Determine the [x, y] coordinate at the center of the cell enclosing the given text.  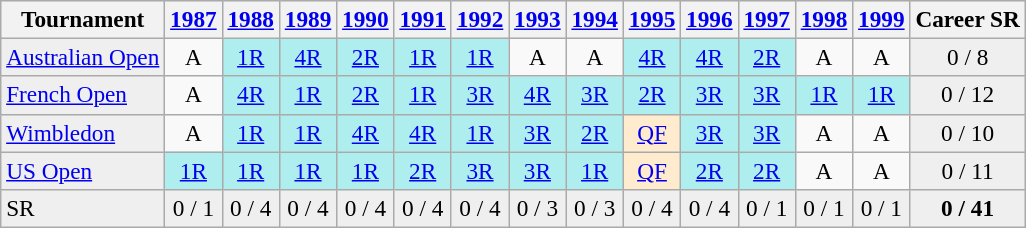
Wimbledon [83, 133]
French Open [83, 95]
1995 [652, 19]
0 / 41 [968, 208]
1998 [824, 19]
1989 [308, 19]
1992 [480, 19]
SR [83, 208]
1994 [594, 19]
1988 [250, 19]
0 / 12 [968, 95]
1999 [882, 19]
0 / 8 [968, 57]
1991 [422, 19]
Australian Open [83, 57]
1997 [766, 19]
Tournament [83, 19]
Career SR [968, 19]
1987 [194, 19]
1990 [366, 19]
1996 [710, 19]
0 / 10 [968, 133]
US Open [83, 170]
1993 [538, 19]
0 / 11 [968, 170]
